Locate the cell with the specified text and output its (X, Y) center coordinate. 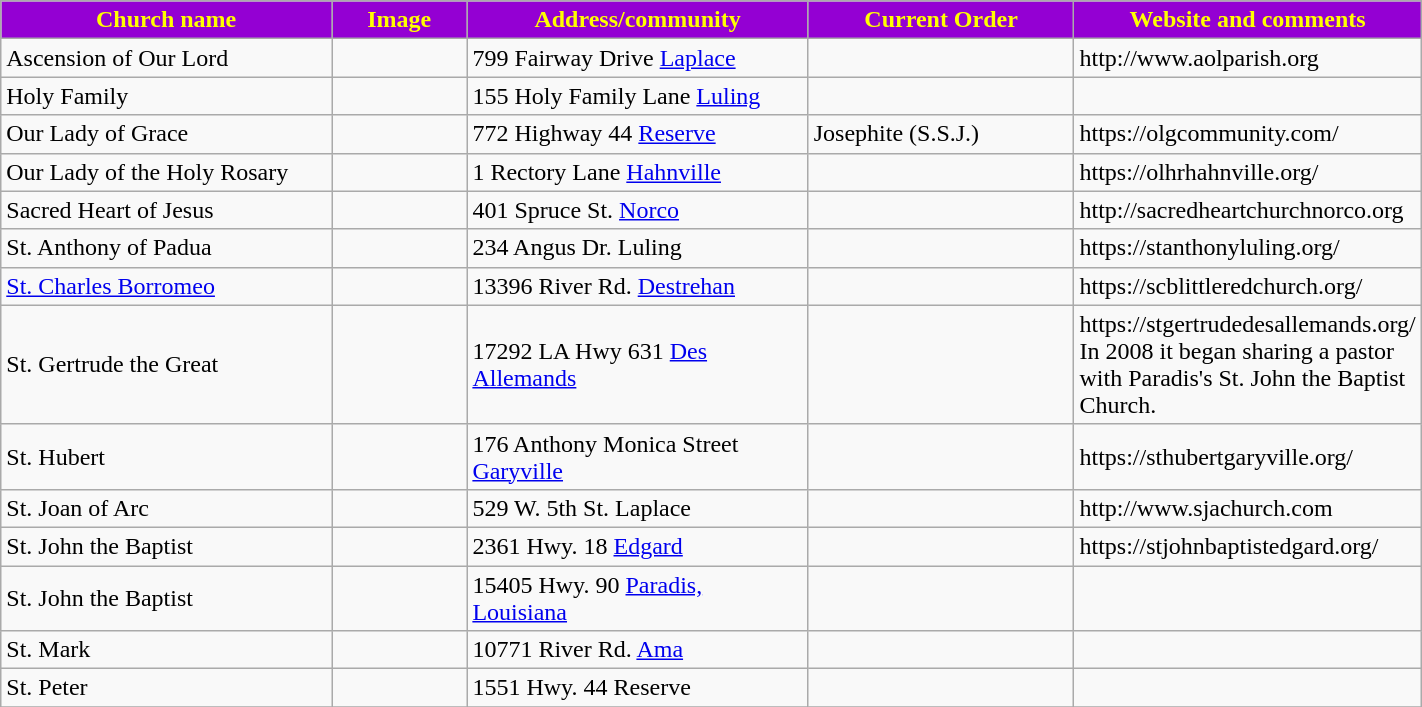
15405 Hwy. 90 Paradis, Louisiana (638, 598)
Sacred Heart of Jesus (166, 210)
176 Anthony Monica Street Garyville (638, 456)
St. Gertrude the Great (166, 364)
St. Joan of Arc (166, 508)
Website and comments (1248, 20)
772 Highway 44 Reserve (638, 134)
Holy Family (166, 96)
529 W. 5th St. Laplace (638, 508)
401 Spruce St. Norco (638, 210)
https://olhrhahnville.org/ (1248, 172)
799 Fairway Drive Laplace (638, 58)
Our Lady of Grace (166, 134)
St. Anthony of Padua (166, 248)
155 Holy Family Lane Luling (638, 96)
St. Charles Borromeo (166, 286)
https://stanthonyluling.org/ (1248, 248)
Josephite (S.S.J.) (941, 134)
http://sacredheartchurchnorco.org (1248, 210)
http://www.aolparish.org (1248, 58)
St. Peter (166, 688)
Church name (166, 20)
1 Rectory Lane Hahnville (638, 172)
2361 Hwy. 18 Edgard (638, 546)
10771 River Rd. Ama (638, 650)
234 Angus Dr. Luling (638, 248)
https://stgertrudedesallemands.org/In 2008 it began sharing a pastor with Paradis's St. John the Baptist Church. (1248, 364)
St. Mark (166, 650)
Address/community (638, 20)
Current Order (941, 20)
17292 LA Hwy 631 Des Allemands (638, 364)
http://www.sjachurch.com (1248, 508)
13396 River Rd. Destrehan (638, 286)
https://stjohnbaptistedgard.org/ (1248, 546)
Our Lady of the Holy Rosary (166, 172)
1551 Hwy. 44 Reserve (638, 688)
https://scblittleredchurch.org/ (1248, 286)
Image (400, 20)
Ascension of Our Lord (166, 58)
St. Hubert (166, 456)
https://olgcommunity.com/ (1248, 134)
https://sthubertgaryville.org/ (1248, 456)
